Detect which cell encompasses the target text, then output its [x, y] center coordinate. 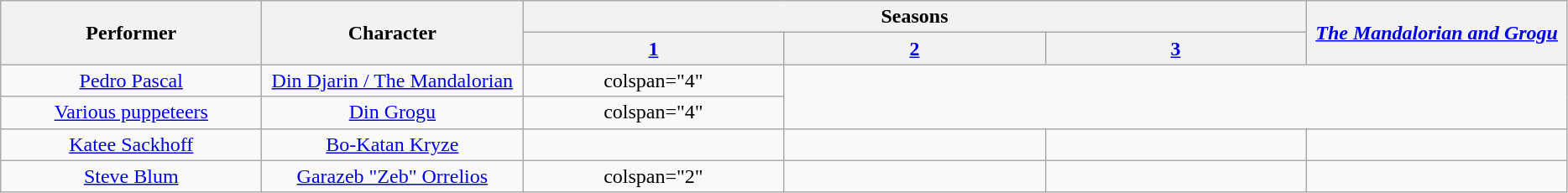
Steve Blum [131, 176]
The Mandalorian and Grogu [1437, 33]
Various puppeteers [131, 112]
Din Djarin / The Mandalorian [393, 81]
3 [1175, 49]
Character [393, 33]
Garazeb "Zeb" Orrelios [393, 176]
Katee Sackhoff [131, 144]
colspan="2" [653, 176]
Bo-Katan Kryze [393, 144]
Pedro Pascal [131, 81]
1 [653, 49]
2 [915, 49]
Din Grogu [393, 112]
Performer [131, 33]
Seasons [915, 17]
